Locate the cell with the specified text and output its [x, y] center coordinate. 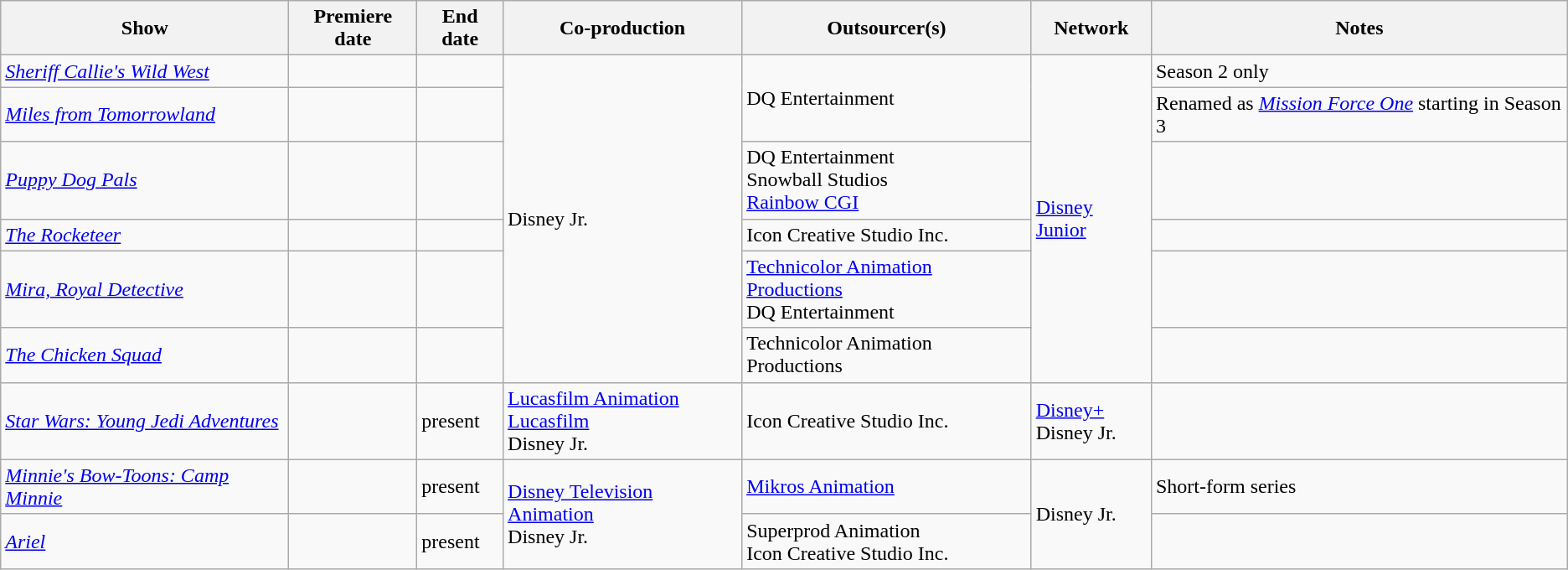
Mikros Animation [887, 486]
Minnie's Bow-Toons: Camp Minnie [145, 486]
Co-production [623, 28]
Show [145, 28]
Technicolor Animation ProductionsDQ Entertainment [887, 289]
Notes [1359, 28]
Lucasfilm AnimationLucasfilmDisney Jr. [623, 421]
DQ Entertainment [887, 99]
Star Wars: Young Jedi Adventures [145, 421]
Renamed as Mission Force One starting in Season 3 [1359, 114]
Sheriff Callie's Wild West [145, 71]
Disney Television AnimationDisney Jr. [623, 514]
Season 2 only [1359, 71]
End date [461, 28]
Network [1091, 28]
Mira, Royal Detective [145, 289]
Superprod AnimationIcon Creative Studio Inc. [887, 541]
The Rocketeer [145, 235]
Premiere date [353, 28]
The Chicken Squad [145, 355]
Disney+Disney Jr. [1091, 421]
Short-form series [1359, 486]
Technicolor Animation Productions [887, 355]
DQ EntertainmentSnowball StudiosRainbow CGI [887, 180]
Outsourcer(s) [887, 28]
Miles from Tomorrowland [145, 114]
Disney Junior [1091, 219]
Ariel [145, 541]
Puppy Dog Pals [145, 180]
